Locate the cell with the specified text and output its [x, y] center coordinate. 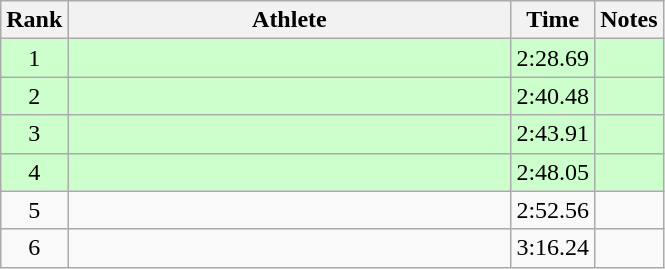
5 [34, 210]
2 [34, 96]
3:16.24 [553, 248]
Time [553, 20]
2:28.69 [553, 58]
Athlete [290, 20]
Rank [34, 20]
6 [34, 248]
4 [34, 172]
2:48.05 [553, 172]
1 [34, 58]
Notes [629, 20]
2:52.56 [553, 210]
3 [34, 134]
2:43.91 [553, 134]
2:40.48 [553, 96]
